Output the (X, Y) coordinate of the center of the cell containing the given text.  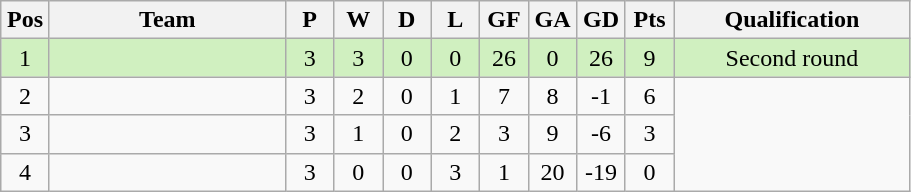
4 (26, 172)
W (358, 20)
D (406, 20)
7 (504, 96)
Pts (650, 20)
GA (552, 20)
Second round (792, 58)
20 (552, 172)
-6 (602, 134)
6 (650, 96)
Qualification (792, 20)
-1 (602, 96)
L (456, 20)
GD (602, 20)
Pos (26, 20)
8 (552, 96)
-19 (602, 172)
GF (504, 20)
Team (167, 20)
P (310, 20)
